From the cell containing the given text, extract its center point as (x, y) coordinate. 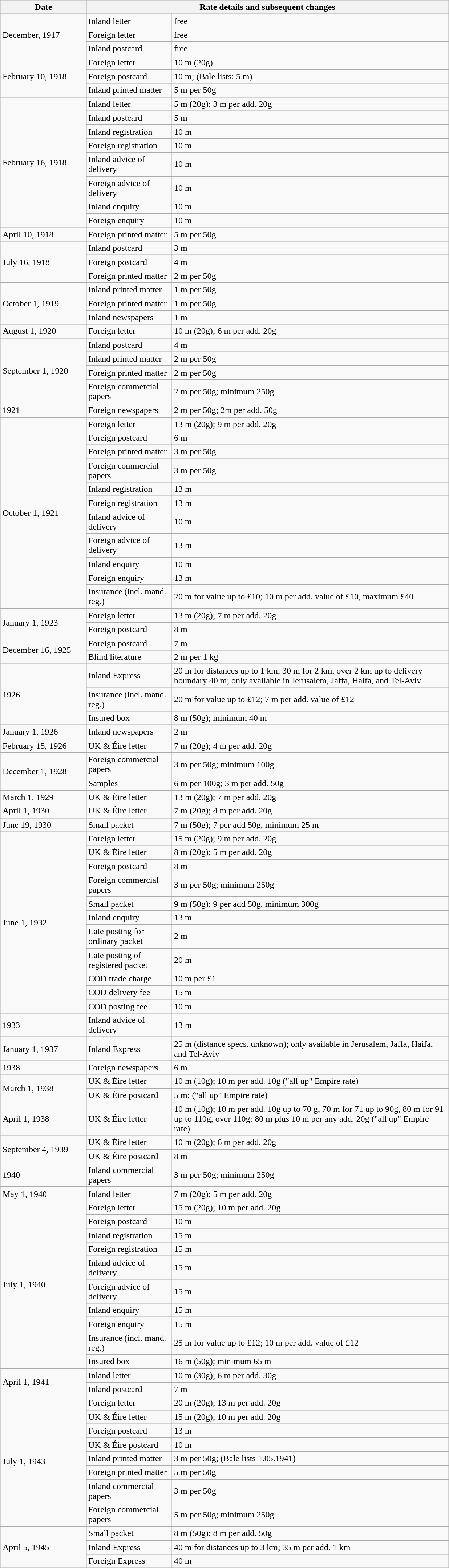
15 m (20g); 9 m per add. 20g (310, 839)
20 m for distances up to 1 km, 30 m for 2 km, over 2 km up to delivery boundary 40 m; only available in Jerusalem, Jaffa, Haifa, and Tel-Aviv (310, 675)
6 m per 100g; 3 m per add. 50g (310, 783)
August 1, 1920 (43, 331)
1926 (43, 694)
10 m (20g) (310, 63)
1921 (43, 410)
July 1, 1943 (43, 1461)
5 m per 50g; minimum 250g (310, 1515)
March 1, 1929 (43, 797)
January 1, 1923 (43, 622)
10 m (30g); 6 m per add. 30g (310, 1375)
9 m (50g); 9 per add 50g, minimum 300g (310, 904)
September 1, 1920 (43, 371)
Blind literature (129, 657)
February 16, 1918 (43, 162)
Late posting for ordinary packet (129, 936)
Rate details and subsequent changes (267, 7)
June 19, 1930 (43, 825)
10 m; (Bale lists: 5 m) (310, 76)
2 m per 50g; minimum 250g (310, 391)
April 1, 1941 (43, 1382)
20 m (310, 960)
June 1, 1932 (43, 922)
COD trade charge (129, 979)
3 m per 50g; (Bale lists 1.05.1941) (310, 1458)
8 m (20g); 5 m per add. 20g (310, 852)
COD posting fee (129, 1006)
5 m; ("all up" Empire rate) (310, 1095)
7 m (20g); 5 m per add. 20g (310, 1194)
20 m for value up to £12; 7 m per add. value of £12 (310, 699)
Date (43, 7)
7 m (50g); 7 per add 50g, minimum 25 m (310, 825)
April 5, 1945 (43, 1547)
Foreign Express (129, 1561)
April 10, 1918 (43, 234)
July 1, 1940 (43, 1284)
16 m (50g); minimum 65 m (310, 1362)
8 m (50g); 8 m per add. 50g (310, 1533)
5 m (20g); 3 m per add. 20g (310, 104)
25 m for value up to £12; 10 m per add. value of £12 (310, 1343)
10 m (10g); 10 m per add. 10g ("all up" Empire rate) (310, 1081)
20 m (20g); 13 m per add. 20g (310, 1403)
April 1, 1930 (43, 811)
10 m per £1 (310, 979)
January 1, 1937 (43, 1049)
3 m (310, 248)
May 1, 1940 (43, 1194)
1940 (43, 1175)
1933 (43, 1025)
3 m per 50g; minimum 100g (310, 765)
March 1, 1938 (43, 1088)
February 15, 1926 (43, 746)
40 m for distances up to 3 km; 35 m per add. 1 km (310, 1547)
2 m per 50g; 2m per add. 50g (310, 410)
25 m (distance specs. unknown); only available in Jerusalem, Jaffa, Haifa, and Tel-Aviv (310, 1049)
1 m (310, 317)
April 1, 1938 (43, 1119)
8 m (50g); minimum 40 m (310, 718)
2 m per 1 kg (310, 657)
December 16, 1925 (43, 650)
40 m (310, 1561)
20 m for value up to £10; 10 m per add. value of £10, maximum £40 (310, 597)
September 4, 1939 (43, 1149)
January 1, 1926 (43, 732)
February 10, 1918 (43, 76)
1938 (43, 1068)
October 1, 1921 (43, 513)
COD delivery fee (129, 993)
December, 1917 (43, 35)
13 m (20g); 9 m per add. 20g (310, 424)
Samples (129, 783)
Late posting of registered packet (129, 960)
October 1, 1919 (43, 303)
December 1, 1928 (43, 771)
July 16, 1918 (43, 262)
5 m (310, 118)
